Search for the cell housing the specified text and yield its (x, y) center coordinate. 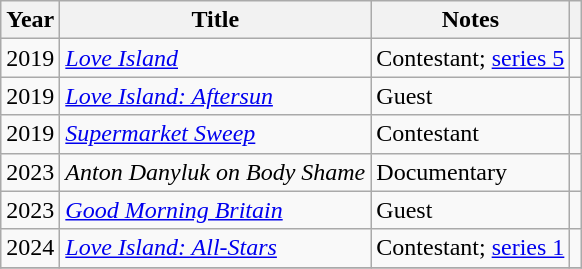
Contestant; series 1 (470, 248)
Love Island: Aftersun (216, 96)
Anton Danyluk on Body Shame (216, 172)
2024 (30, 248)
Documentary (470, 172)
Contestant (470, 134)
Supermarket Sweep (216, 134)
Contestant; series 5 (470, 58)
Notes (470, 20)
Title (216, 20)
Year (30, 20)
Love Island (216, 58)
Good Morning Britain (216, 210)
Love Island: All-Stars (216, 248)
